Locate the cell with the specified text and output its (X, Y) center coordinate. 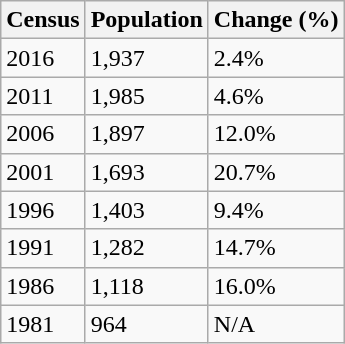
1,282 (146, 248)
Population (146, 20)
Change (%) (276, 20)
1996 (43, 210)
1,985 (146, 96)
9.4% (276, 210)
1,897 (146, 134)
964 (146, 324)
1,693 (146, 172)
2016 (43, 58)
2011 (43, 96)
1986 (43, 286)
Census (43, 20)
1,403 (146, 210)
N/A (276, 324)
2006 (43, 134)
1,118 (146, 286)
2.4% (276, 58)
14.7% (276, 248)
1991 (43, 248)
16.0% (276, 286)
12.0% (276, 134)
1981 (43, 324)
20.7% (276, 172)
4.6% (276, 96)
2001 (43, 172)
1,937 (146, 58)
